Find where the given text appears and provide that cell's center as (x, y) coordinate. 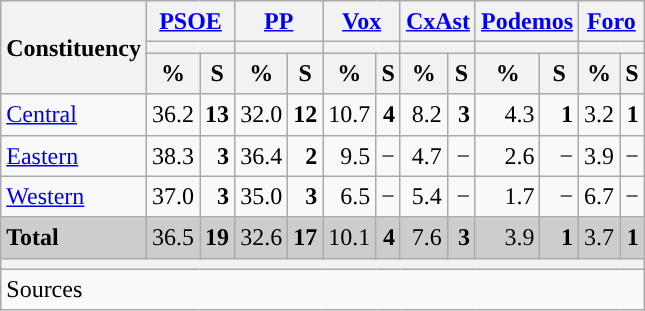
37.0 (172, 196)
Vox (362, 22)
PSOE (190, 22)
36.5 (172, 238)
7.6 (424, 238)
PP (279, 22)
1.7 (507, 196)
6.5 (350, 196)
2.6 (507, 156)
Podemos (526, 22)
4.3 (507, 114)
CxAst (438, 22)
13 (218, 114)
Foro (612, 22)
36.2 (172, 114)
10.7 (350, 114)
32.0 (262, 114)
3.7 (600, 238)
5.4 (424, 196)
17 (306, 238)
19 (218, 238)
Constituency (74, 48)
Sources (322, 290)
Central (74, 114)
3.2 (600, 114)
Eastern (74, 156)
Western (74, 196)
8.2 (424, 114)
4.7 (424, 156)
35.0 (262, 196)
9.5 (350, 156)
32.6 (262, 238)
36.4 (262, 156)
10.1 (350, 238)
6.7 (600, 196)
2 (306, 156)
Total (74, 238)
12 (306, 114)
38.3 (172, 156)
